Scan for the cell matching the given text and deliver its [X, Y] coordinate at center. 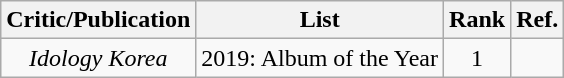
Critic/Publication [98, 20]
1 [478, 58]
Idology Korea [98, 58]
Rank [478, 20]
2019: Album of the Year [320, 58]
Ref. [538, 20]
List [320, 20]
